From the cell containing the given text, extract its center point as (X, Y) coordinate. 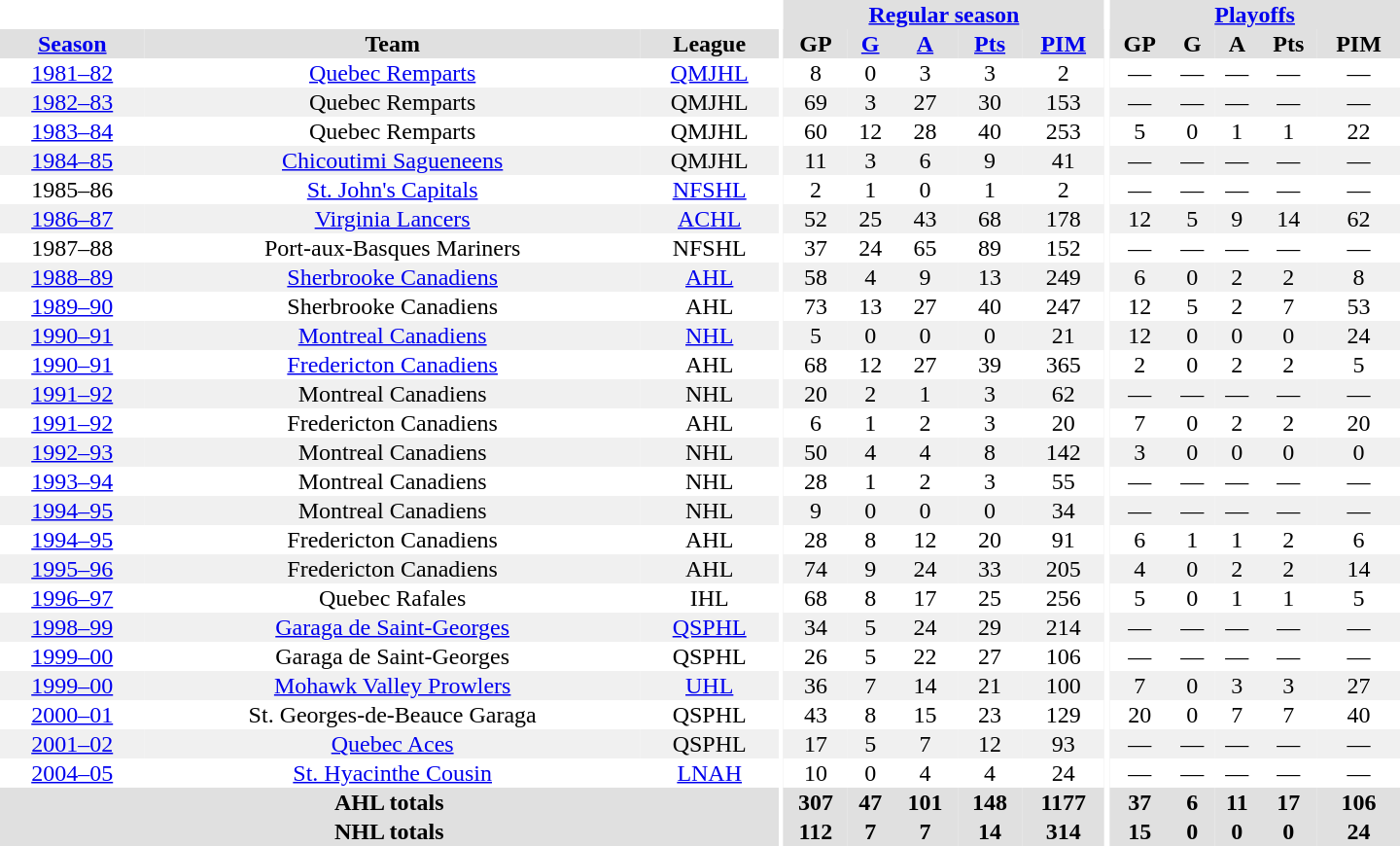
39 (990, 365)
256 (1064, 598)
UHL (710, 686)
26 (817, 656)
53 (1359, 306)
1983–84 (72, 131)
Chicoutimi Sagueneens (392, 160)
Port-aux-Basques Mariners (392, 248)
Quebec Aces (392, 744)
55 (1064, 481)
23 (990, 715)
ACHL (710, 219)
249 (1064, 277)
148 (990, 802)
1996–97 (72, 598)
St. Hyacinthe Cousin (392, 773)
Virginia Lancers (392, 219)
314 (1064, 831)
1984–85 (72, 160)
IHL (710, 598)
60 (817, 131)
100 (1064, 686)
AHL totals (389, 802)
365 (1064, 365)
1987–88 (72, 248)
1995–96 (72, 569)
Regular season (944, 15)
2001–02 (72, 744)
58 (817, 277)
50 (817, 452)
Playoffs (1254, 15)
NHL totals (389, 831)
47 (870, 802)
1998–99 (72, 627)
1981–82 (72, 73)
1986–87 (72, 219)
2000–01 (72, 715)
1989–90 (72, 306)
205 (1064, 569)
41 (1064, 160)
247 (1064, 306)
112 (817, 831)
Season (72, 44)
1992–93 (72, 452)
74 (817, 569)
LNAH (710, 773)
253 (1064, 131)
2004–05 (72, 773)
65 (926, 248)
33 (990, 569)
178 (1064, 219)
1982–83 (72, 102)
Quebec Rafales (392, 598)
Team (392, 44)
10 (817, 773)
1993–94 (72, 481)
League (710, 44)
129 (1064, 715)
St. John's Capitals (392, 190)
69 (817, 102)
1985–86 (72, 190)
52 (817, 219)
1177 (1064, 802)
214 (1064, 627)
29 (990, 627)
89 (990, 248)
101 (926, 802)
Mohawk Valley Prowlers (392, 686)
30 (990, 102)
152 (1064, 248)
1988–89 (72, 277)
St. Georges-de-Beauce Garaga (392, 715)
36 (817, 686)
307 (817, 802)
93 (1064, 744)
153 (1064, 102)
142 (1064, 452)
91 (1064, 540)
73 (817, 306)
